Detect which cell encompasses the target text, then output its [X, Y] center coordinate. 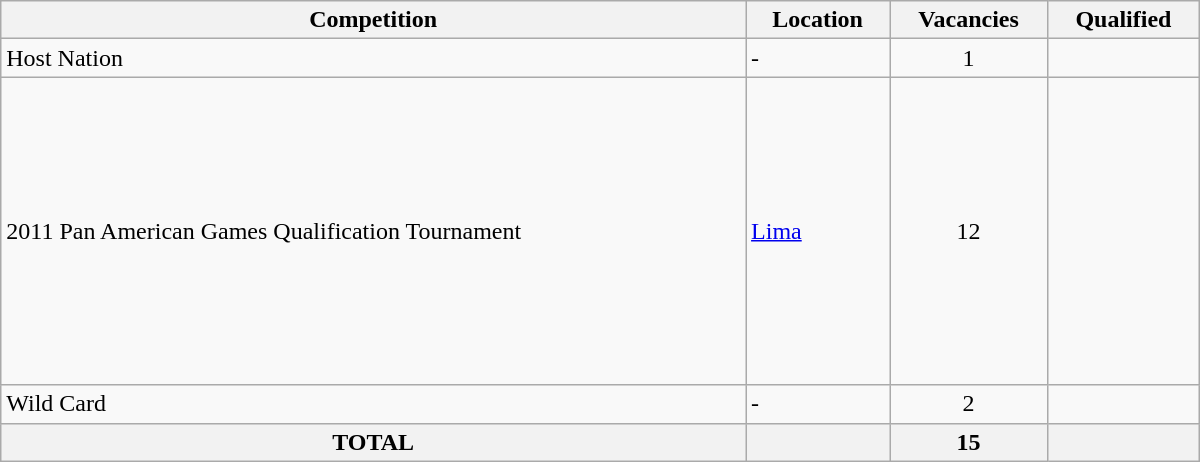
TOTAL [374, 442]
2011 Pan American Games Qualification Tournament [374, 231]
1 [969, 58]
Location [818, 20]
Host Nation [374, 58]
Qualified [1124, 20]
Vacancies [969, 20]
Lima [818, 231]
15 [969, 442]
Wild Card [374, 404]
12 [969, 231]
Competition [374, 20]
2 [969, 404]
